Identify which cell holds the provided text, then report its [x, y] central coordinate. 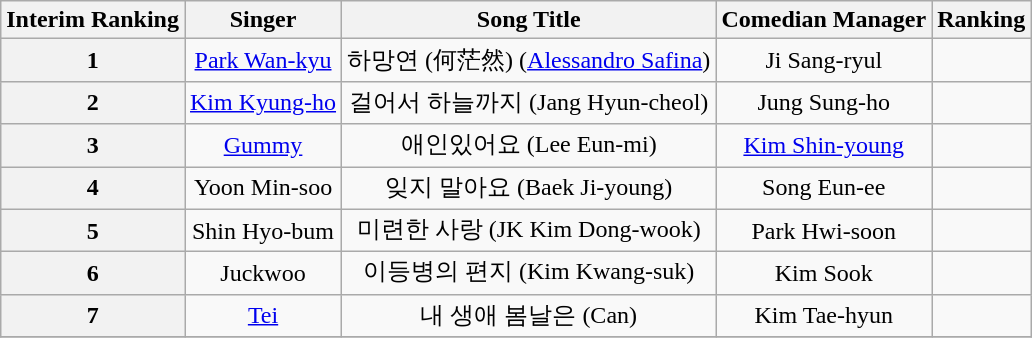
Juckwoo [262, 274]
미련한 사랑 (JK Kim Dong-wook) [529, 230]
잊지 말아요 (Baek Ji-young) [529, 188]
Shin Hyo-bum [262, 230]
5 [93, 230]
애인있어요 (Lee Eun-mi) [529, 146]
Kim Kyung-ho [262, 102]
6 [93, 274]
Gummy [262, 146]
Ranking [982, 20]
Song Eun-ee [824, 188]
4 [93, 188]
3 [93, 146]
하망연 (何茫然) (Alessandro Safina) [529, 60]
Park Wan-kyu [262, 60]
Song Title [529, 20]
Yoon Min-soo [262, 188]
내 생애 봄날은 (Can) [529, 316]
Singer [262, 20]
이등병의 편지 (Kim Kwang-suk) [529, 274]
Comedian Manager [824, 20]
1 [93, 60]
Kim Tae-hyun [824, 316]
Park Hwi-soon [824, 230]
걸어서 하늘까지 (Jang Hyun-cheol) [529, 102]
Jung Sung-ho [824, 102]
Kim Shin-young [824, 146]
Kim Sook [824, 274]
Tei [262, 316]
Ji Sang-ryul [824, 60]
Interim Ranking [93, 20]
2 [93, 102]
7 [93, 316]
